Detect which cell encompasses the target text, then output its (x, y) center coordinate. 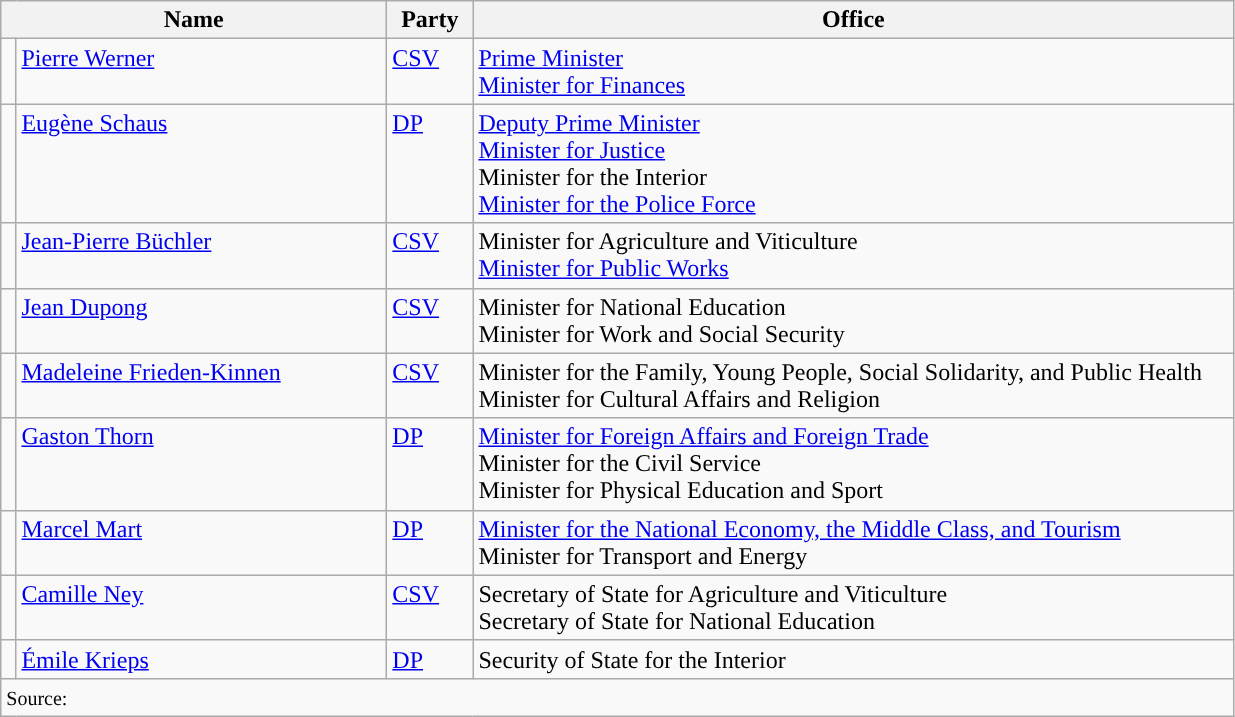
Deputy Prime Minister Minister for Justice Minister for the Interior Minister for the Police Force (854, 164)
Security of State for the Interior (854, 659)
Prime Minister Minister for Finances (854, 72)
Camille Ney (202, 608)
Gaston Thorn (202, 464)
Jean Dupong (202, 320)
Émile Krieps (202, 659)
Source: (618, 697)
Eugène Schaus (202, 164)
Name (194, 20)
Secretary of State for Agriculture and Viticulture Secretary of State for National Education (854, 608)
Party (430, 20)
Madeleine Frieden-Kinnen (202, 386)
Minister for National Education Minister for Work and Social Security (854, 320)
Minister for Foreign Affairs and Foreign Trade Minister for the Civil Service Minister for Physical Education and Sport (854, 464)
Minister for the National Economy, the Middle Class, and Tourism Minister for Transport and Energy (854, 542)
Office (854, 20)
Minister for the Family, Young People, Social Solidarity, and Public Health Minister for Cultural Affairs and Religion (854, 386)
Jean-Pierre Büchler (202, 256)
Marcel Mart (202, 542)
Minister for Agriculture and Viticulture Minister for Public Works (854, 256)
Pierre Werner (202, 72)
